Output the [X, Y] coordinate of the center of the cell containing the given text.  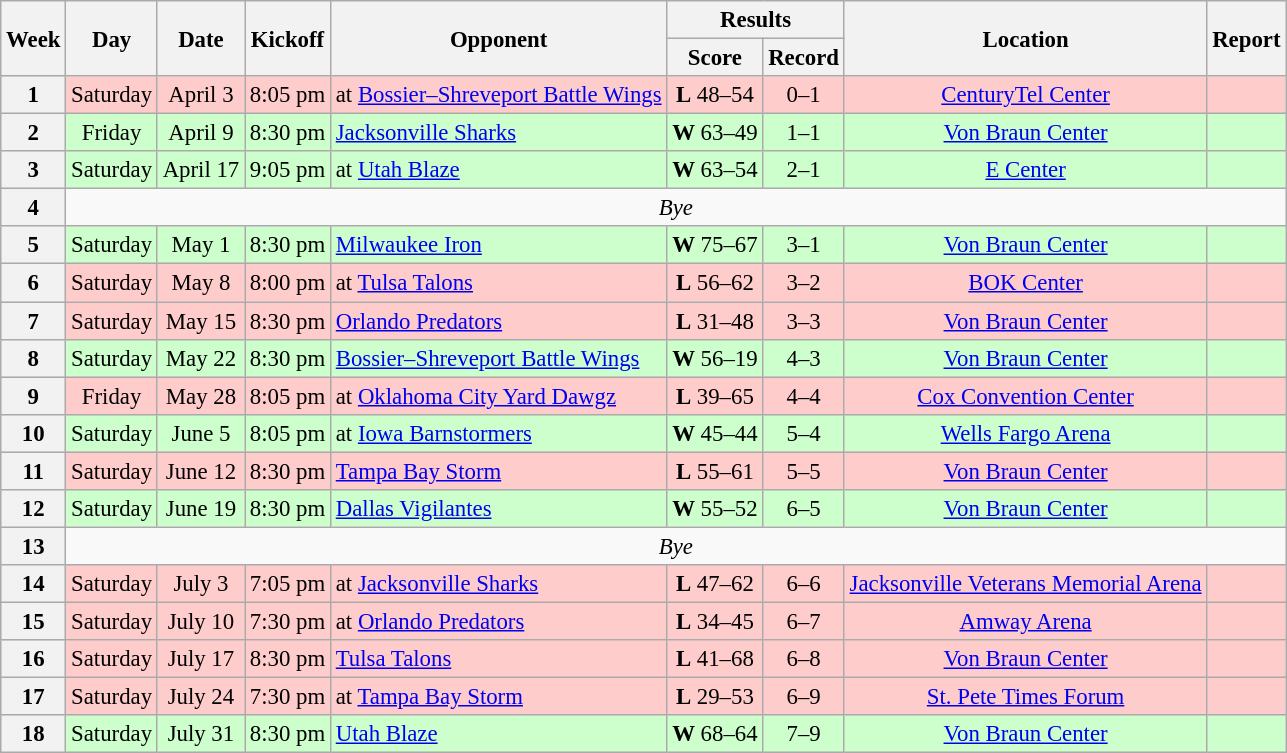
3–3 [804, 321]
at Tampa Bay Storm [498, 697]
6–6 [804, 584]
W 55–52 [715, 509]
Bossier–Shreveport Battle Wings [498, 358]
8:00 pm [288, 283]
at Orlando Predators [498, 621]
6–5 [804, 509]
8 [34, 358]
at Tulsa Talons [498, 283]
14 [34, 584]
at Iowa Barnstormers [498, 433]
Jacksonville Sharks [498, 133]
May 1 [200, 245]
W 56–19 [715, 358]
1 [34, 95]
5–5 [804, 471]
10 [34, 433]
6–8 [804, 659]
W 68–64 [715, 734]
Score [715, 58]
17 [34, 697]
4 [34, 208]
2 [34, 133]
L 48–54 [715, 95]
L 39–65 [715, 396]
E Center [1026, 170]
6–9 [804, 697]
Cox Convention Center [1026, 396]
W 63–54 [715, 170]
July 10 [200, 621]
Tulsa Talons [498, 659]
9 [34, 396]
at Utah Blaze [498, 170]
2–1 [804, 170]
15 [34, 621]
May 28 [200, 396]
Tampa Bay Storm [498, 471]
3–1 [804, 245]
CenturyTel Center [1026, 95]
July 24 [200, 697]
May 8 [200, 283]
at Oklahoma City Yard Dawgz [498, 396]
L 34–45 [715, 621]
Location [1026, 38]
Milwaukee Iron [498, 245]
May 22 [200, 358]
W 63–49 [715, 133]
at Bossier–Shreveport Battle Wings [498, 95]
St. Pete Times Forum [1026, 697]
April 17 [200, 170]
Wells Fargo Arena [1026, 433]
June 12 [200, 471]
7–9 [804, 734]
W 45–44 [715, 433]
April 3 [200, 95]
7:05 pm [288, 584]
3 [34, 170]
June 19 [200, 509]
L 56–62 [715, 283]
6–7 [804, 621]
Kickoff [288, 38]
11 [34, 471]
Week [34, 38]
at Jacksonville Sharks [498, 584]
W 75–67 [715, 245]
Day [112, 38]
L 31–48 [715, 321]
Opponent [498, 38]
Utah Blaze [498, 734]
BOK Center [1026, 283]
Dallas Vigilantes [498, 509]
L 55–61 [715, 471]
4–3 [804, 358]
5 [34, 245]
16 [34, 659]
5–4 [804, 433]
July 17 [200, 659]
Record [804, 58]
Results [756, 20]
Report [1246, 38]
L 29–53 [715, 697]
13 [34, 546]
12 [34, 509]
4–4 [804, 396]
Jacksonville Veterans Memorial Arena [1026, 584]
L 47–62 [715, 584]
L 41–68 [715, 659]
3–2 [804, 283]
7 [34, 321]
0–1 [804, 95]
June 5 [200, 433]
April 9 [200, 133]
1–1 [804, 133]
9:05 pm [288, 170]
July 3 [200, 584]
Date [200, 38]
July 31 [200, 734]
6 [34, 283]
Amway Arena [1026, 621]
18 [34, 734]
May 15 [200, 321]
Orlando Predators [498, 321]
